Identify which cell holds the provided text, then report its (x, y) central coordinate. 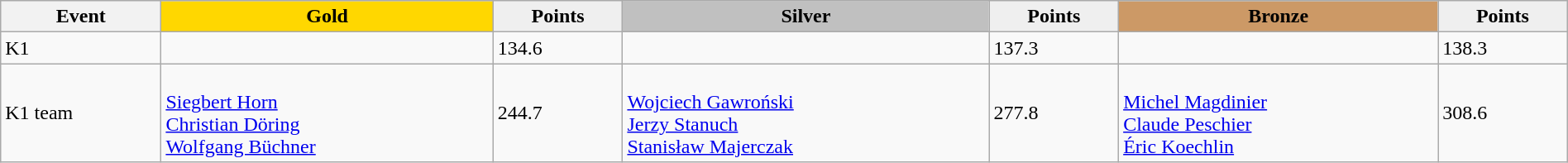
K1 team (81, 113)
K1 (81, 48)
Michel MagdinierClaude PeschierÉric Koechlin (1279, 113)
Gold (327, 17)
Siegbert HornChristian DöringWolfgang Büchner (327, 113)
Silver (806, 17)
277.8 (1054, 113)
Bronze (1279, 17)
Event (81, 17)
137.3 (1054, 48)
308.6 (1503, 113)
138.3 (1503, 48)
Wojciech GawrońskiJerzy StanuchStanisław Majerczak (806, 113)
134.6 (557, 48)
244.7 (557, 113)
